Provide the (x, y) coordinate of the cell's center where the given text is located.  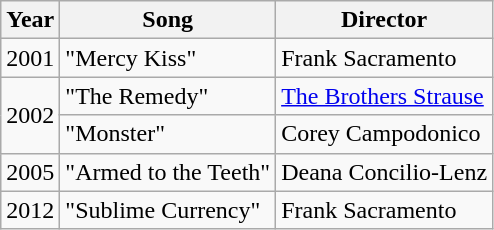
Corey Campodonico (384, 134)
2005 (30, 172)
"Monster" (168, 134)
"Sublime Currency" (168, 210)
"Armed to the Teeth" (168, 172)
2002 (30, 115)
"The Remedy" (168, 96)
"Mercy Kiss" (168, 58)
2012 (30, 210)
The Brothers Strause (384, 96)
Song (168, 20)
2001 (30, 58)
Year (30, 20)
Director (384, 20)
Deana Concilio-Lenz (384, 172)
